Scan for the cell matching the given text and deliver its [x, y] coordinate at center. 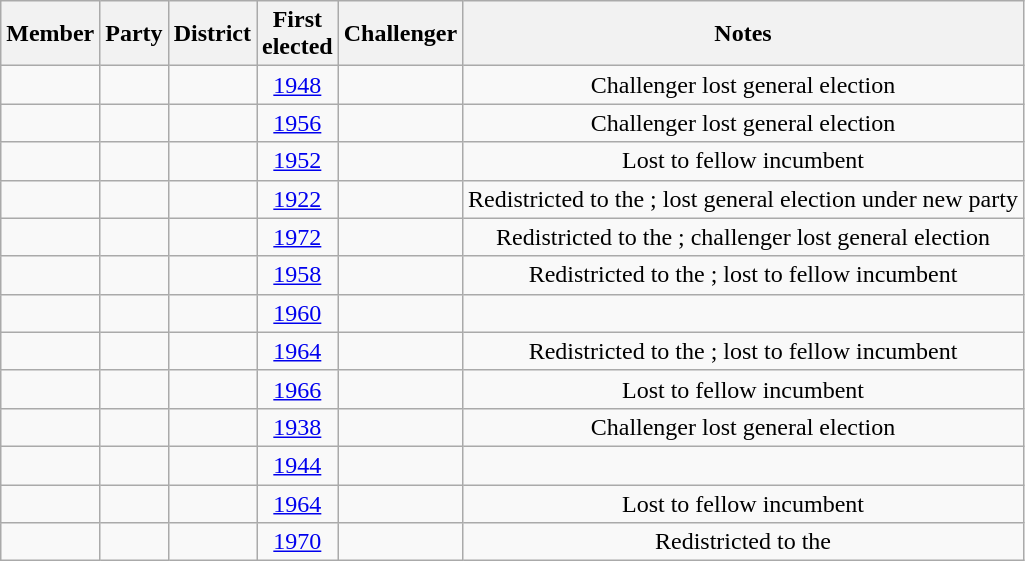
1922 [297, 199]
Party [134, 34]
1956 [297, 123]
1960 [297, 313]
1944 [297, 465]
1966 [297, 389]
Redistricted to the [744, 542]
1958 [297, 275]
Redistricted to the ; lost general election under new party [744, 199]
District [212, 34]
Member [50, 34]
Firstelected [297, 34]
Notes [744, 34]
Challenger [400, 34]
1970 [297, 542]
1972 [297, 237]
Redistricted to the ; challenger lost general election [744, 237]
1948 [297, 85]
1938 [297, 427]
1952 [297, 161]
